From the cell containing the given text, extract its center point as [X, Y] coordinate. 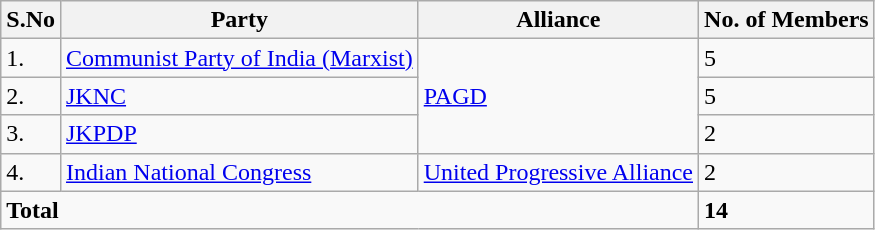
Alliance [558, 20]
S.No [31, 20]
1. [31, 58]
JKNC [239, 96]
No. of Members [787, 20]
3. [31, 134]
PAGD [558, 96]
2. [31, 96]
4. [31, 172]
Communist Party of India (Marxist) [239, 58]
JKPDP [239, 134]
14 [787, 210]
Indian National Congress [239, 172]
Total [350, 210]
Party [239, 20]
United Progressive Alliance [558, 172]
